Find where the given text appears and provide that cell's center as (x, y) coordinate. 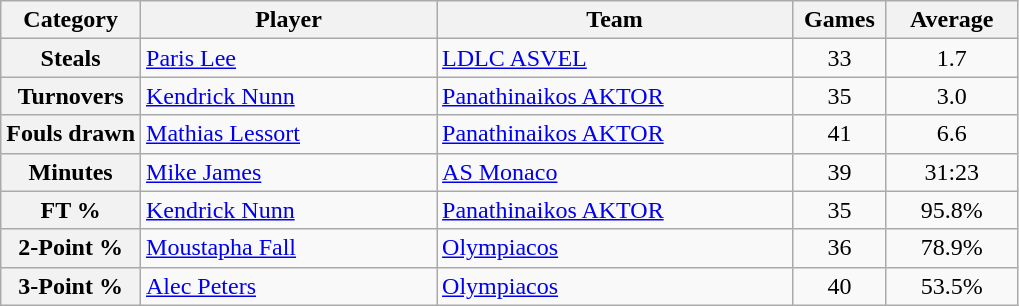
LDLC ASVEL (615, 58)
Player (289, 20)
AS Monaco (615, 172)
31:23 (952, 172)
Steals (71, 58)
Team (615, 20)
36 (840, 248)
Average (952, 20)
78.9% (952, 248)
Alec Peters (289, 286)
39 (840, 172)
FT % (71, 210)
Turnovers (71, 96)
2-Point % (71, 248)
Minutes (71, 172)
Games (840, 20)
3-Point % (71, 286)
33 (840, 58)
Moustapha Fall (289, 248)
53.5% (952, 286)
Fouls drawn (71, 134)
Mathias Lessort (289, 134)
6.6 (952, 134)
1.7 (952, 58)
Paris Lee (289, 58)
95.8% (952, 210)
40 (840, 286)
41 (840, 134)
Mike James (289, 172)
Category (71, 20)
3.0 (952, 96)
